Pinpoint the cell where the given text exists, returning its [X, Y] midpoint coordinate. 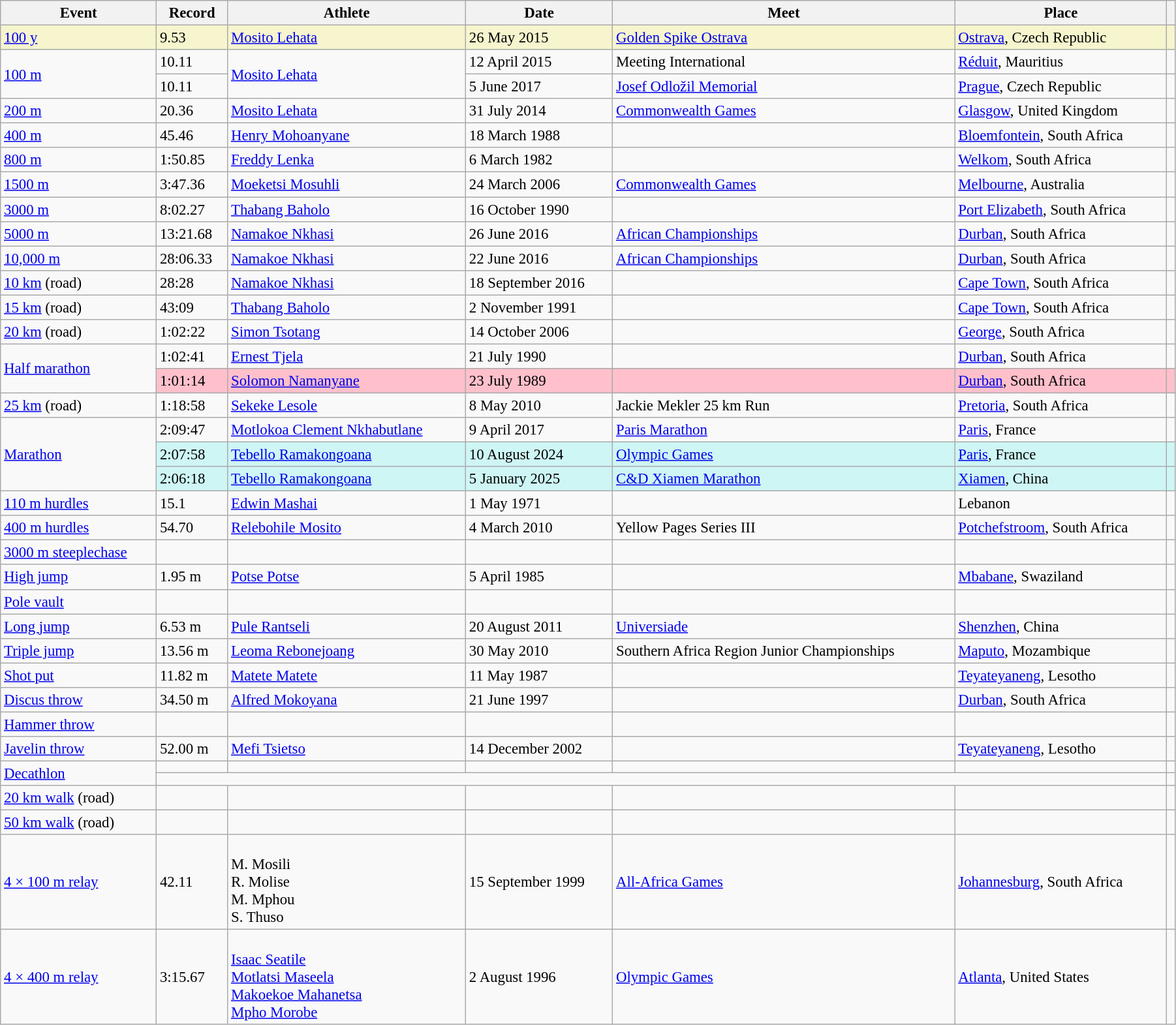
26 June 2016 [539, 234]
Prague, Czech Republic [1061, 87]
Henry Mohoanyane [347, 136]
5 April 1985 [539, 577]
Discus throw [78, 700]
Johannesburg, South Africa [1061, 882]
54.70 [192, 528]
15.1 [192, 504]
12 April 2015 [539, 62]
Southern Africa Region Junior Championships [784, 650]
Yellow Pages Series III [784, 528]
3:15.67 [192, 977]
Marathon [78, 454]
11 May 1987 [539, 675]
Hammer throw [78, 724]
14 December 2002 [539, 749]
Leoma Rebonejoang [347, 650]
21 June 1997 [539, 700]
Long jump [78, 626]
Xiamen, China [1061, 479]
15 September 1999 [539, 882]
M. MosiliR. MoliseM. MphouS. Thuso [347, 882]
Lebanon [1061, 504]
Record [192, 13]
20 km (road) [78, 332]
52.00 m [192, 749]
Josef Odložil Memorial [784, 87]
Réduit, Mauritius [1061, 62]
23 July 1989 [539, 381]
Melbourne, Australia [1061, 185]
6.53 m [192, 626]
25 km (road) [78, 405]
1:01:14 [192, 381]
50 km walk (road) [78, 823]
All-Africa Games [784, 882]
Decathlon [78, 773]
Moeketsi Mosuhli [347, 185]
Place [1061, 13]
Meeting International [784, 62]
Alfred Mokoyana [347, 700]
5 June 2017 [539, 87]
Half marathon [78, 368]
C&D Xiamen Marathon [784, 479]
800 m [78, 160]
4 March 2010 [539, 528]
400 m [78, 136]
10,000 m [78, 258]
1500 m [78, 185]
3000 m [78, 209]
Atlanta, United States [1061, 977]
200 m [78, 111]
Shenzhen, China [1061, 626]
2:07:58 [192, 455]
Ostrava, Czech Republic [1061, 38]
Potse Potse [347, 577]
43:09 [192, 307]
Triple jump [78, 650]
2:09:47 [192, 430]
2 November 1991 [539, 307]
5000 m [78, 234]
Simon Tsotang [347, 332]
21 July 1990 [539, 356]
Relebohile Mosito [347, 528]
Potchefstroom, South Africa [1061, 528]
13.56 m [192, 650]
Welkom, South Africa [1061, 160]
Paris Marathon [784, 430]
Pretoria, South Africa [1061, 405]
Universiade [784, 626]
18 September 2016 [539, 283]
15 km (road) [78, 307]
11.82 m [192, 675]
Solomon Namanyane [347, 381]
Motlokoa Clement Nkhabutlane [347, 430]
13:21.68 [192, 234]
Ernest Tjela [347, 356]
Athlete [347, 13]
George, South Africa [1061, 332]
8:02.27 [192, 209]
Shot put [78, 675]
Date [539, 13]
28:06.33 [192, 258]
10 August 2024 [539, 455]
Mbabane, Swaziland [1061, 577]
Mefi Tsietso [347, 749]
1:50.85 [192, 160]
22 June 2016 [539, 258]
42.11 [192, 882]
30 May 2010 [539, 650]
100 y [78, 38]
8 May 2010 [539, 405]
Meet [784, 13]
Event [78, 13]
4 × 400 m relay [78, 977]
14 October 2006 [539, 332]
28:28 [192, 283]
2:06:18 [192, 479]
Jackie Mekler 25 km Run [784, 405]
20 km walk (road) [78, 798]
1 May 1971 [539, 504]
Golden Spike Ostrava [784, 38]
20 August 2011 [539, 626]
31 July 2014 [539, 111]
Pole vault [78, 602]
10 km (road) [78, 283]
Javelin throw [78, 749]
110 m hurdles [78, 504]
Edwin Mashai [347, 504]
6 March 1982 [539, 160]
Bloemfontein, South Africa [1061, 136]
Freddy Lenka [347, 160]
1.95 m [192, 577]
Maputo, Mozambique [1061, 650]
34.50 m [192, 700]
5 January 2025 [539, 479]
16 October 1990 [539, 209]
24 March 2006 [539, 185]
100 m [78, 74]
1:02:41 [192, 356]
Matete Matete [347, 675]
400 m hurdles [78, 528]
1:18:58 [192, 405]
4 × 100 m relay [78, 882]
26 May 2015 [539, 38]
9.53 [192, 38]
3000 m steeplechase [78, 553]
High jump [78, 577]
3:47.36 [192, 185]
Isaac SeatileMotlatsi MaseelaMakoekoe MahanetsaMpho Morobe [347, 977]
Glasgow, United Kingdom [1061, 111]
Port Elizabeth, South Africa [1061, 209]
Sekeke Lesole [347, 405]
18 March 1988 [539, 136]
20.36 [192, 111]
45.46 [192, 136]
9 April 2017 [539, 430]
Pule Rantseli [347, 626]
1:02:22 [192, 332]
2 August 1996 [539, 977]
